Identify which cell holds the provided text, then report its (x, y) central coordinate. 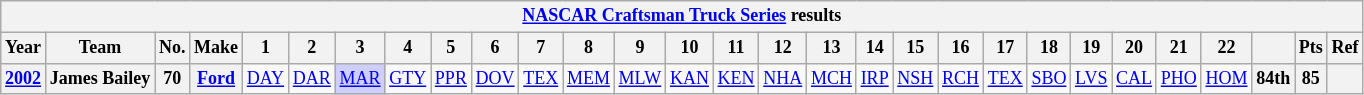
Team (100, 48)
NHA (783, 78)
4 (408, 48)
DAY (265, 78)
16 (961, 48)
85 (1312, 78)
KAN (690, 78)
15 (916, 48)
SBO (1049, 78)
MCH (832, 78)
8 (589, 48)
6 (495, 48)
7 (541, 48)
19 (1092, 48)
James Bailey (100, 78)
12 (783, 48)
14 (874, 48)
20 (1134, 48)
PHO (1178, 78)
DAR (312, 78)
No. (172, 48)
11 (736, 48)
HOM (1226, 78)
13 (832, 48)
3 (360, 48)
IRP (874, 78)
Ford (216, 78)
18 (1049, 48)
Year (24, 48)
KEN (736, 78)
70 (172, 78)
MAR (360, 78)
NASCAR Craftsman Truck Series results (682, 16)
5 (452, 48)
Pts (1312, 48)
NSH (916, 78)
DOV (495, 78)
LVS (1092, 78)
Make (216, 48)
17 (1005, 48)
GTY (408, 78)
MLW (640, 78)
2002 (24, 78)
PPR (452, 78)
84th (1274, 78)
MEM (589, 78)
21 (1178, 48)
1 (265, 48)
10 (690, 48)
22 (1226, 48)
CAL (1134, 78)
9 (640, 48)
2 (312, 48)
Ref (1345, 48)
RCH (961, 78)
